Return the (X, Y) coordinate for the center point of the cell that contains the specified text.  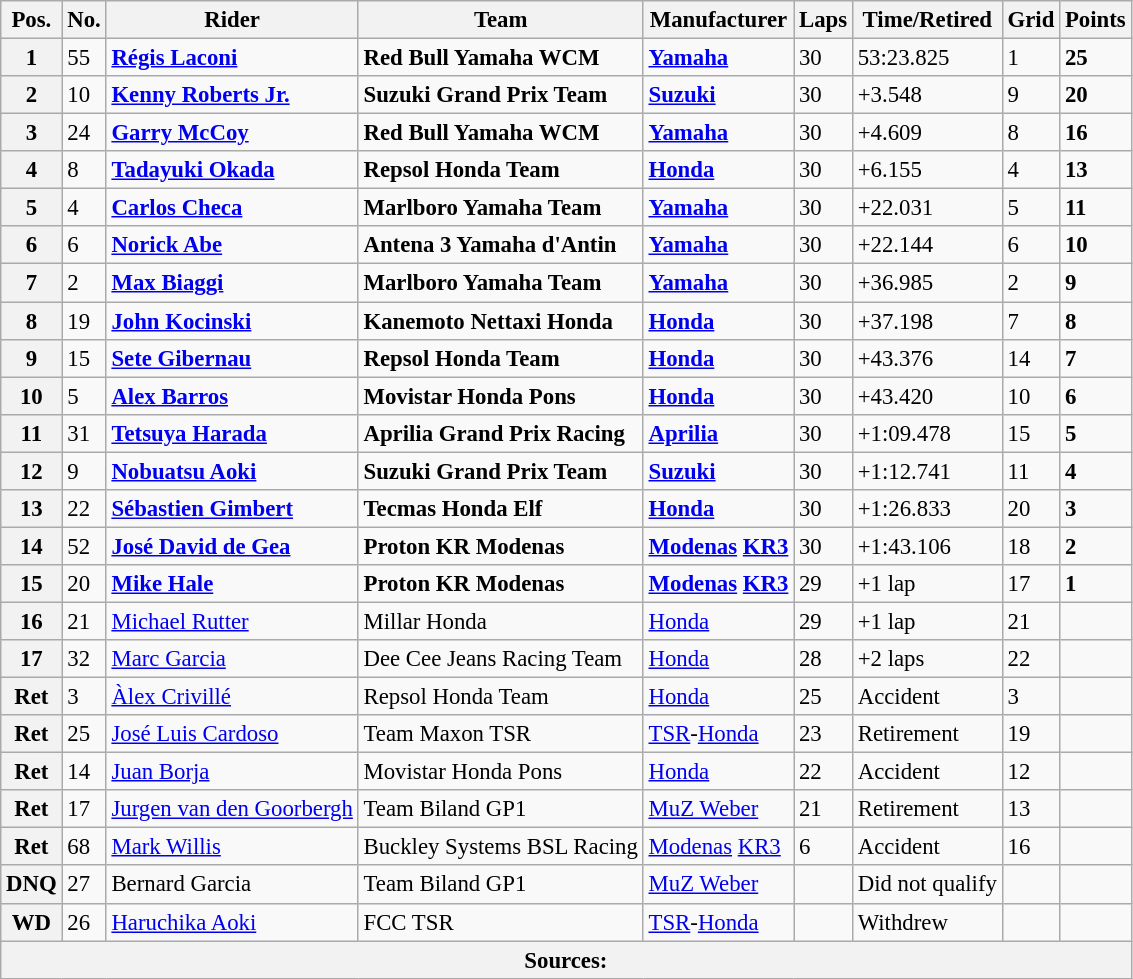
Buckley Systems BSL Racing (500, 847)
+1:09.478 (927, 433)
+1:12.741 (927, 471)
WD (32, 922)
John Kocinski (232, 321)
31 (84, 433)
Aprilia Grand Prix Racing (500, 433)
Rider (232, 20)
Kenny Roberts Jr. (232, 95)
55 (84, 58)
18 (1030, 546)
Grid (1030, 20)
José David de Gea (232, 546)
+37.198 (927, 321)
Bernard Garcia (232, 885)
Sébastien Gimbert (232, 509)
Norick Abe (232, 245)
Mark Willis (232, 847)
Points (1096, 20)
53:23.825 (927, 58)
+4.609 (927, 133)
+1:26.833 (927, 509)
Manufacturer (718, 20)
+43.376 (927, 358)
Tecmas Honda Elf (500, 509)
Tetsuya Harada (232, 433)
Alex Barros (232, 396)
+36.985 (927, 283)
Did not qualify (927, 885)
23 (824, 734)
+1:43.106 (927, 546)
Régis Laconi (232, 58)
Àlex Crivillé (232, 697)
Aprilia (718, 433)
Withdrew (927, 922)
24 (84, 133)
52 (84, 546)
+43.420 (927, 396)
FCC TSR (500, 922)
68 (84, 847)
DNQ (32, 885)
Time/Retired (927, 20)
Team (500, 20)
+6.155 (927, 170)
Mike Hale (232, 584)
28 (824, 659)
+22.031 (927, 208)
Max Biaggi (232, 283)
Juan Borja (232, 772)
Michael Rutter (232, 621)
Sete Gibernau (232, 358)
José Luis Cardoso (232, 734)
+2 laps (927, 659)
Team Maxon TSR (500, 734)
Sources: (566, 960)
Haruchika Aoki (232, 922)
Tadayuki Okada (232, 170)
Marc Garcia (232, 659)
+22.144 (927, 245)
Dee Cee Jeans Racing Team (500, 659)
Jurgen van den Goorbergh (232, 809)
Antena 3 Yamaha d'Antin (500, 245)
Carlos Checa (232, 208)
Millar Honda (500, 621)
Nobuatsu Aoki (232, 471)
No. (84, 20)
Garry McCoy (232, 133)
+3.548 (927, 95)
26 (84, 922)
Kanemoto Nettaxi Honda (500, 321)
Laps (824, 20)
Pos. (32, 20)
27 (84, 885)
32 (84, 659)
